Detect which cell encompasses the target text, then output its [x, y] center coordinate. 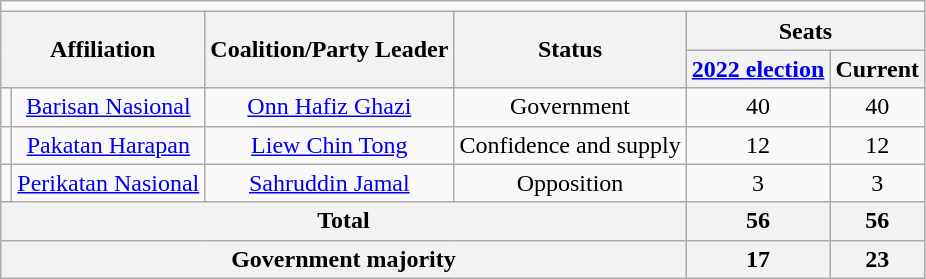
Current [878, 69]
Perikatan Nasional [108, 183]
Coalition/Party Leader [330, 50]
Opposition [570, 183]
17 [758, 259]
Seats [805, 31]
Confidence and supply [570, 145]
Pakatan Harapan [108, 145]
Liew Chin Tong [330, 145]
23 [878, 259]
Government majority [344, 259]
Affiliation [103, 50]
Government [570, 107]
Sahruddin Jamal [330, 183]
Status [570, 50]
Onn Hafiz Ghazi [330, 107]
Barisan Nasional [108, 107]
Total [344, 221]
2022 election [758, 69]
